Detect which cell encompasses the target text, then output its [x, y] center coordinate. 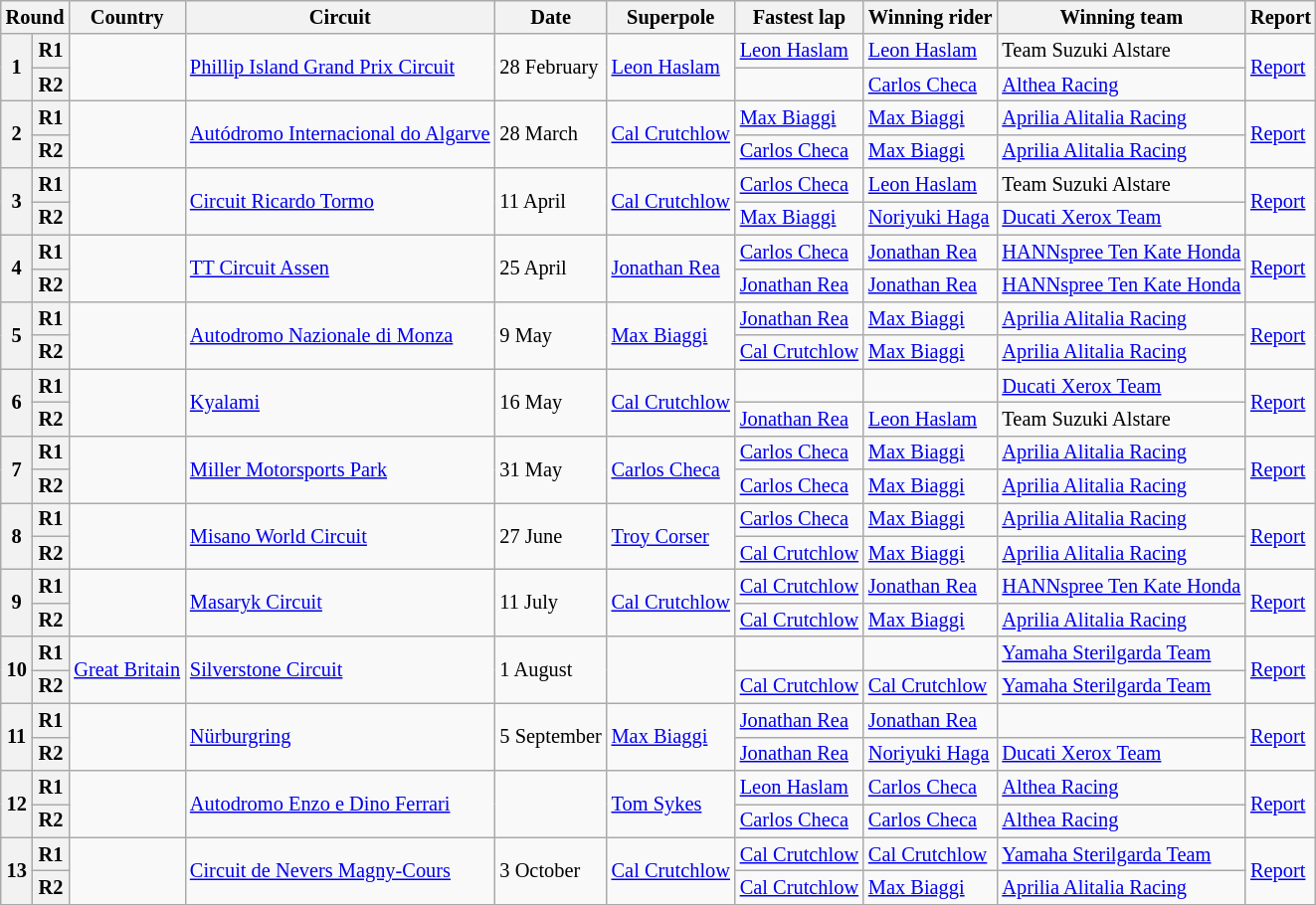
Circuit de Nevers Magny-Cours [340, 871]
Country [127, 17]
Fastest lap [800, 17]
27 June [551, 535]
11 April [551, 201]
1 [17, 68]
6 [17, 402]
Autodromo Nazionale di Monza [340, 334]
Superpole [670, 17]
9 May [551, 334]
Great Britain [127, 670]
Circuit [340, 17]
Autódromo Internacional do Algarve [340, 133]
5 September [551, 736]
7 [17, 469]
8 [17, 535]
13 [17, 871]
16 May [551, 402]
Silverstone Circuit [340, 670]
11 July [551, 603]
31 May [551, 469]
Miller Motorsports Park [340, 469]
Masaryk Circuit [340, 603]
5 [17, 334]
28 March [551, 133]
Phillip Island Grand Prix Circuit [340, 68]
Misano World Circuit [340, 535]
28 February [551, 68]
Nürburgring [340, 736]
Tom Sykes [670, 804]
2 [17, 133]
4 [17, 269]
10 [17, 670]
Kyalami [340, 402]
9 [17, 603]
Autodromo Enzo e Dino Ferrari [340, 804]
3 October [551, 871]
25 April [551, 269]
12 [17, 804]
Winning team [1121, 17]
Troy Corser [670, 535]
11 [17, 736]
Round [36, 17]
3 [17, 201]
1 August [551, 670]
TT Circuit Assen [340, 269]
Winning rider [930, 17]
Circuit Ricardo Tormo [340, 201]
Date [551, 17]
